Find where the given text appears and provide that cell's center as (x, y) coordinate. 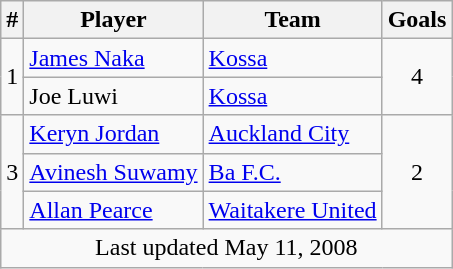
Avinesh Suwamy (114, 172)
Team (292, 20)
Waitakere United (292, 210)
3 (12, 172)
Auckland City (292, 134)
Ba F.C. (292, 172)
Goals (417, 20)
4 (417, 77)
2 (417, 172)
1 (12, 77)
Joe Luwi (114, 96)
Player (114, 20)
Allan Pearce (114, 210)
# (12, 20)
Last updated May 11, 2008 (226, 248)
Keryn Jordan (114, 134)
James Naka (114, 58)
